Find where the given text appears and provide that cell's center as (x, y) coordinate. 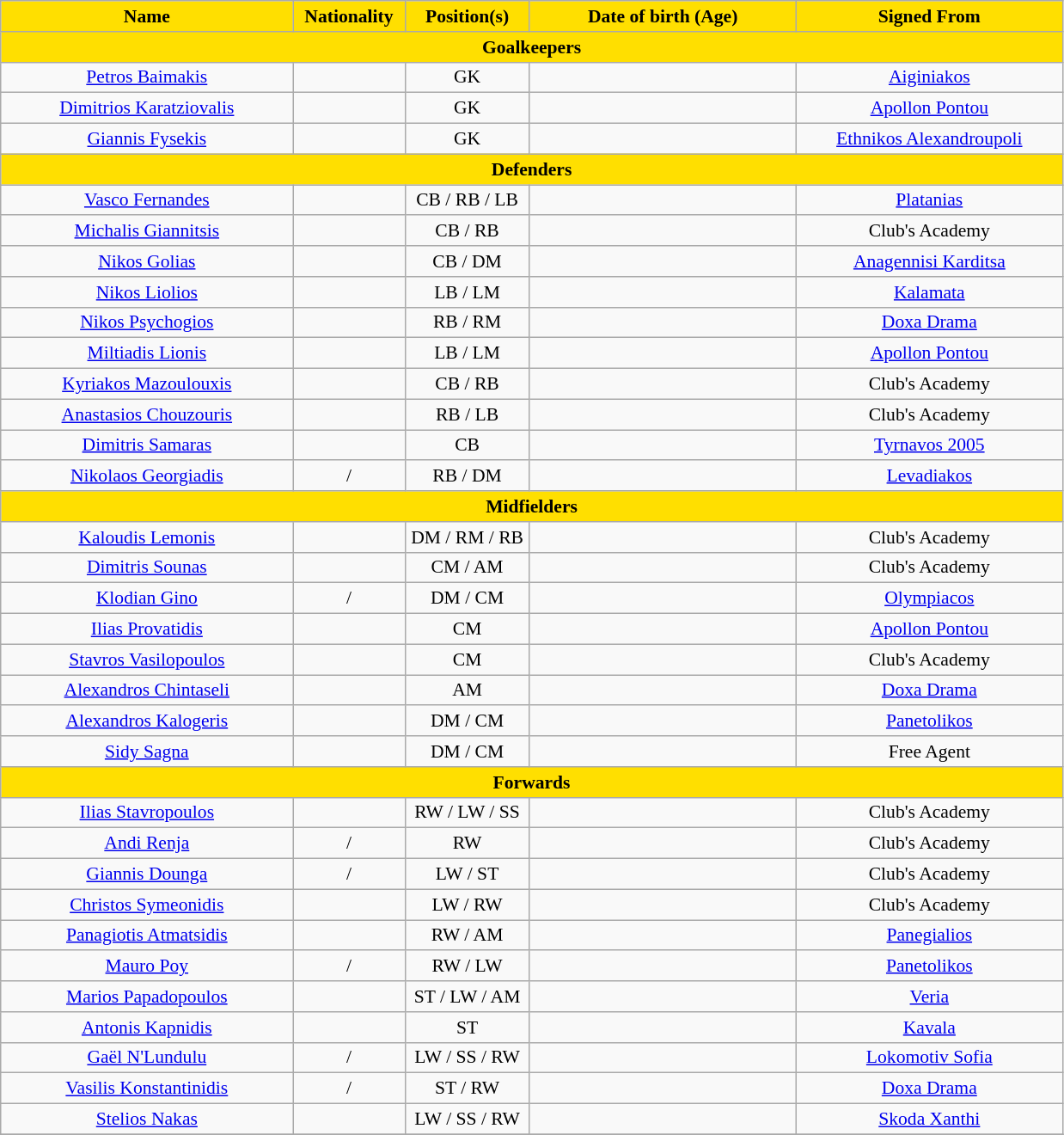
Dimitris Samaras (147, 445)
Andi Renja (147, 844)
Antonis Kapnidis (147, 1028)
Nikolaos Georgiadis (147, 476)
Panegialios (929, 936)
Ilias Provatidis (147, 629)
Giannis Fysekis (147, 139)
Ilias Stavropoulos (147, 813)
RB / DM (468, 476)
Midfielders (532, 506)
Mauro Poy (147, 966)
Christos Symeonidis (147, 905)
Anastasios Chouzouris (147, 414)
Defenders (532, 169)
Goalkeepers (532, 47)
RW / AM (468, 936)
DM / RM / RB (468, 537)
Giannis Dounga (147, 874)
CB / DM (468, 261)
ST / RW (468, 1089)
Kalamata (929, 292)
Klodian Gino (147, 598)
Sidy Sagna (147, 752)
Kyriakos Mazoulouxis (147, 384)
ST / LW / AM (468, 997)
Alexandros Chintaseli (147, 690)
Miltiadis Lionis (147, 353)
LW / RW (468, 905)
Michalis Giannitsis (147, 231)
Stelios Nakas (147, 1120)
Stavros Vasilopoulos (147, 660)
Veria (929, 997)
Position(s) (468, 16)
Dimitrios Karatziovalis (147, 108)
Marios Papadopoulos (147, 997)
RW / LW / SS (468, 813)
Petros Baimakis (147, 77)
Forwards (532, 782)
Platanias (929, 200)
Dimitris Sounas (147, 567)
Olympiacos (929, 598)
Nikos Psychogios (147, 322)
Gaël N'Lundulu (147, 1058)
Name (147, 16)
Vasilis Konstantinidis (147, 1089)
Panagiotis Atmatsidis (147, 936)
Skoda Xanthi (929, 1120)
RW (468, 844)
Lokomotiv Sofia (929, 1058)
Nationality (349, 16)
Levadiakos (929, 476)
Tyrnavos 2005 (929, 445)
Kavala (929, 1028)
RB / LB (468, 414)
Alexandros Kalogeris (147, 721)
RB / RM (468, 322)
Ethnikos Alexandroupoli (929, 139)
AM (468, 690)
Aiginiakos (929, 77)
CB / RB / LB (468, 200)
Nikos Golias (147, 261)
Vasco Fernandes (147, 200)
CB (468, 445)
RW / LW (468, 966)
Signed From (929, 16)
Nikos Liolios (147, 292)
Anagennisi Karditsa (929, 261)
LW / ST (468, 874)
CM / AM (468, 567)
Free Agent (929, 752)
Kaloudis Lemonis (147, 537)
ST (468, 1028)
Date of birth (Age) (663, 16)
